Return the [x, y] coordinate for the center point of the cell that contains the specified text.  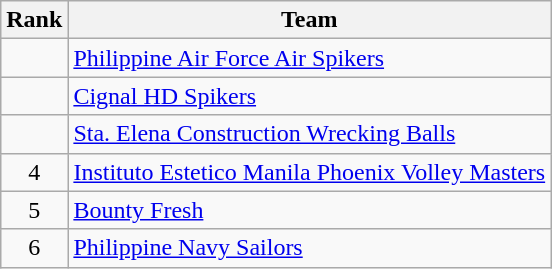
Philippine Air Force Air Spikers [310, 58]
4 [34, 172]
Team [310, 20]
Sta. Elena Construction Wrecking Balls [310, 134]
Rank [34, 20]
Philippine Navy Sailors [310, 248]
5 [34, 210]
Cignal HD Spikers [310, 96]
6 [34, 248]
Bounty Fresh [310, 210]
Instituto Estetico Manila Phoenix Volley Masters [310, 172]
